From the cell containing the given text, extract its center point as [x, y] coordinate. 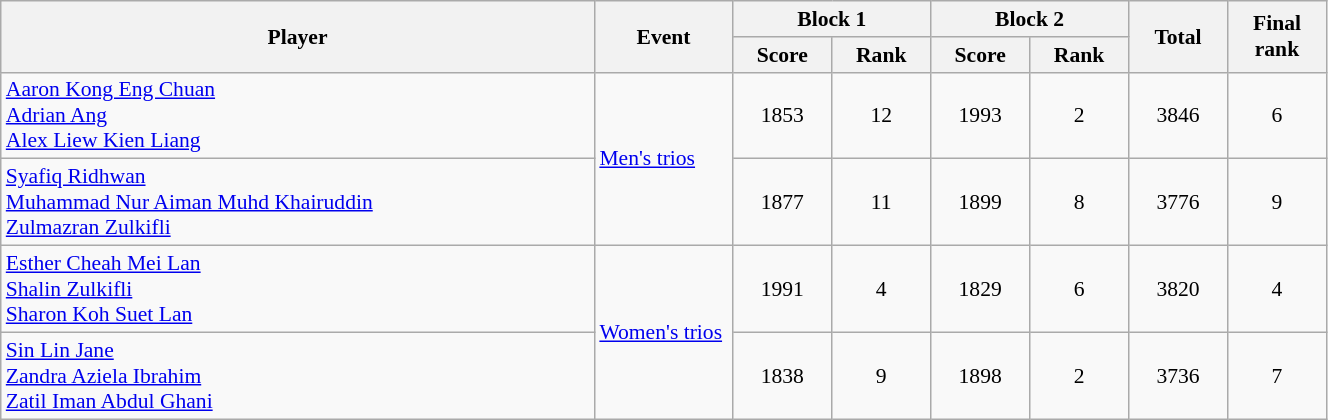
3820 [1178, 290]
7 [1276, 376]
12 [882, 116]
1898 [980, 376]
8 [1080, 202]
1877 [782, 202]
1829 [980, 290]
Block 1 [832, 19]
1991 [782, 290]
1993 [980, 116]
11 [882, 202]
Men's trios [663, 158]
3776 [1178, 202]
Aaron Kong Eng ChuanAdrian AngAlex Liew Kien Liang [298, 116]
Women's trios [663, 332]
Total [1178, 36]
Final rank [1276, 36]
1853 [782, 116]
Player [298, 36]
Event [663, 36]
3846 [1178, 116]
1838 [782, 376]
Syafiq RidhwanMuhammad Nur Aiman Muhd KhairuddinZulmazran Zulkifli [298, 202]
Esther Cheah Mei LanShalin ZulkifliSharon Koh Suet Lan [298, 290]
3736 [1178, 376]
Block 2 [1030, 19]
1899 [980, 202]
Sin Lin JaneZandra Aziela IbrahimZatil Iman Abdul Ghani [298, 376]
